Pinpoint the cell where the given text exists, returning its (X, Y) midpoint coordinate. 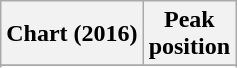
Chart (2016) (72, 34)
Peakposition (189, 34)
